Detect which cell encompasses the target text, then output its [x, y] center coordinate. 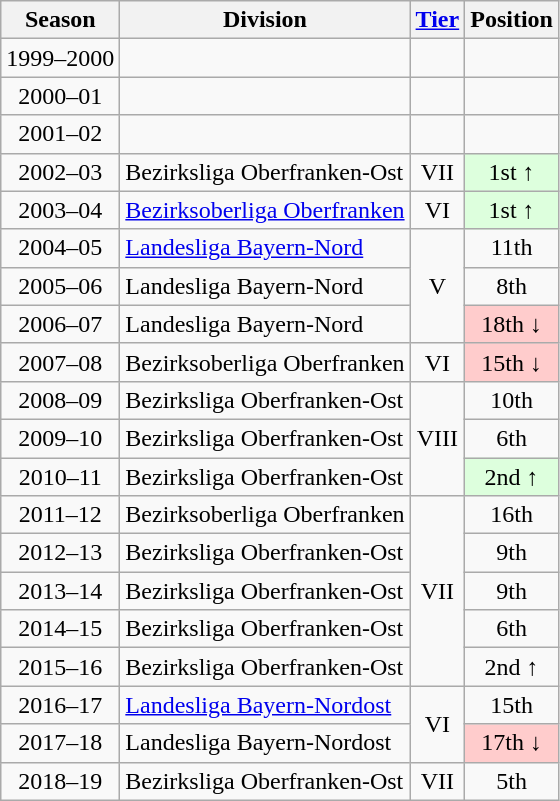
2009–10 [60, 438]
2017–18 [60, 743]
V [438, 286]
1999–2000 [60, 58]
2005–06 [60, 286]
Position [512, 20]
2014–15 [60, 629]
15th ↓ [512, 362]
11th [512, 248]
2003–04 [60, 210]
18th ↓ [512, 324]
16th [512, 515]
Tier [438, 20]
2010–11 [60, 477]
2015–16 [60, 667]
Division [265, 20]
2008–09 [60, 400]
2013–14 [60, 591]
2002–03 [60, 172]
VIII [438, 438]
10th [512, 400]
2001–02 [60, 134]
17th ↓ [512, 743]
2007–08 [60, 362]
2012–13 [60, 553]
2016–17 [60, 705]
Season [60, 20]
2018–19 [60, 781]
2011–12 [60, 515]
15th [512, 705]
2006–07 [60, 324]
5th [512, 781]
2004–05 [60, 248]
8th [512, 286]
2000–01 [60, 96]
